Return (x, y) of the center of cell containing provided text 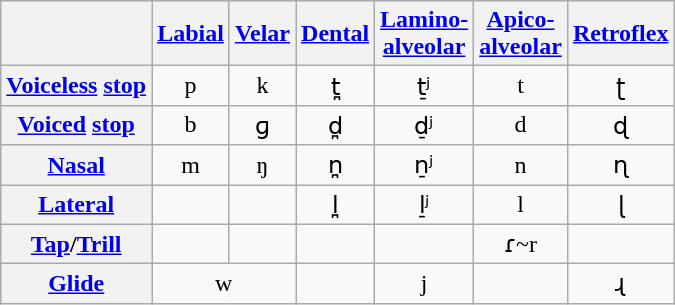
Apico-alveolar (521, 34)
l (521, 204)
t̪ (336, 86)
b (191, 125)
Velar (262, 34)
Dental (336, 34)
l̪ (336, 204)
n̠ʲ (424, 165)
d̠ʲ (424, 125)
ɖ (620, 125)
ʈ (620, 86)
Lamino-alveolar (424, 34)
Voiceless stop (76, 86)
Voiced stop (76, 125)
t̠ʲ (424, 86)
Labial (191, 34)
k (262, 86)
Nasal (76, 165)
w (224, 284)
Glide (76, 284)
d̪ (336, 125)
Lateral (76, 204)
d (521, 125)
ɳ (620, 165)
ɾ~r (521, 244)
n (521, 165)
ŋ (262, 165)
ɭ (620, 204)
p (191, 86)
ɻ (620, 284)
t (521, 86)
Retroflex (620, 34)
j (424, 284)
Tap/Trill (76, 244)
ɡ (262, 125)
m (191, 165)
n̪ (336, 165)
l̠ʲ (424, 204)
